From the cell containing the given text, extract its center point as [X, Y] coordinate. 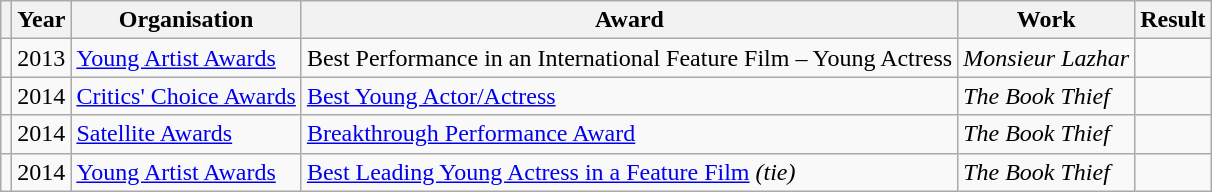
Best Young Actor/Actress [629, 96]
Critics' Choice Awards [186, 96]
Organisation [186, 20]
Satellite Awards [186, 134]
Year [42, 20]
Best Performance in an International Feature Film – Young Actress [629, 58]
Best Leading Young Actress in a Feature Film (tie) [629, 172]
Result [1173, 20]
Award [629, 20]
Monsieur Lazhar [1046, 58]
Breakthrough Performance Award [629, 134]
Work [1046, 20]
2013 [42, 58]
